Locate the cell with the specified text and output its (X, Y) center coordinate. 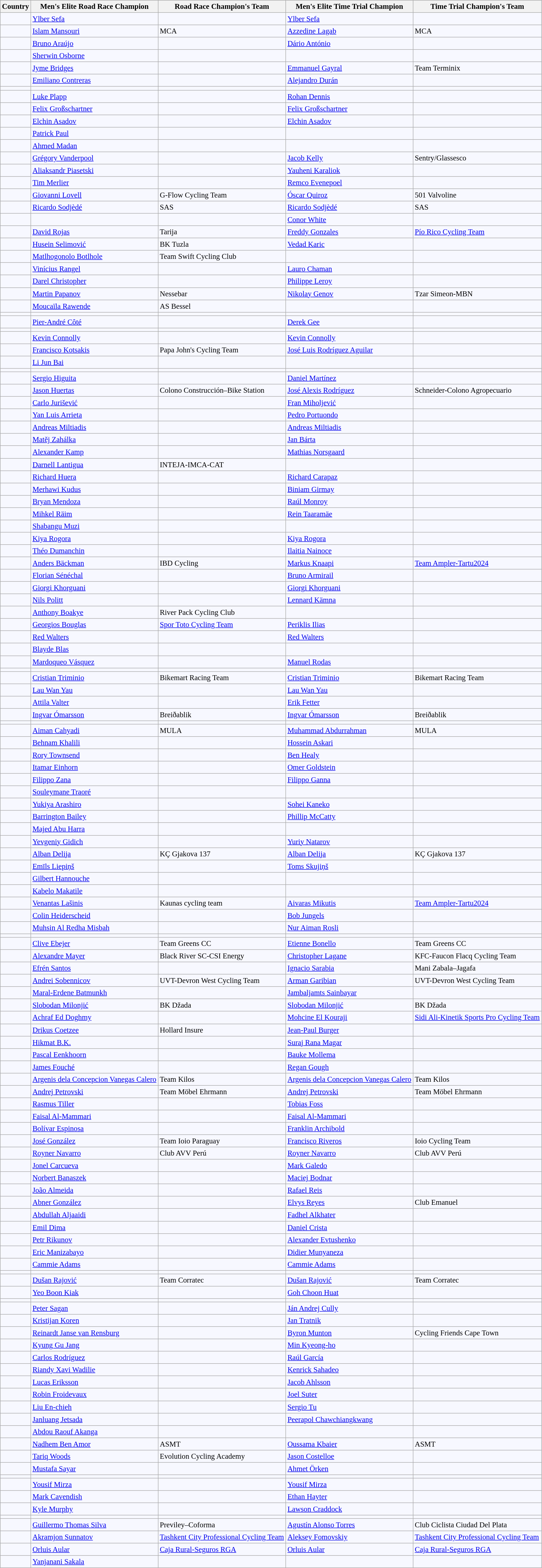
Erik Fetter (349, 702)
Kabelo Makatile (94, 891)
Pío Rico Cycling Team (477, 232)
Byron Munton (349, 1333)
Muhsin Al Redha Misbah (94, 928)
Husein Selimović (94, 244)
Team Ioio Paraguay (222, 1141)
BK Tuzla (222, 244)
Mardoqueo Vásquez (94, 662)
Kyle Murphy (94, 1509)
José Alexis Rodríguez (349, 390)
Fran Miholjević (349, 403)
Periklis Ilias (349, 625)
Sentry/Glassesco (477, 158)
Omer Goldstein (349, 767)
Andrei Sobennicov (94, 981)
Oussama Kbaier (349, 1444)
IBD Cycling (222, 563)
João Almeida (94, 1190)
Reinardt Janse van Rensburg (94, 1333)
Abner González (94, 1202)
Merhawi Kudus (94, 489)
Martin Papanov (94, 294)
Spor Toto Cycling Team (222, 625)
Colono Construcción–Bike Station (222, 390)
Nadhem Ben Amor (94, 1444)
Sergio Higuita (94, 378)
Suraj Rana Magar (349, 1042)
G-Flow Cycling Team (222, 195)
Joel Suter (349, 1395)
Goh Choon Huat (349, 1292)
Regan Gough (349, 1067)
Jason Costelloe (349, 1456)
Sohei Kaneko (349, 805)
Richard Carapaz (349, 477)
Shabangu Muzi (94, 526)
Phillip McCatty (349, 817)
Rasmus Tiller (94, 1104)
Daniel Crista (349, 1227)
Robin Froidevaux (94, 1395)
Matlhogonolo Botlhole (94, 257)
Drikus Coetzee (94, 1030)
Yevgeniy Gidich (94, 842)
Jason Huertas (94, 390)
Lawson Craddock (349, 1509)
Guillermo Thomas Silva (94, 1525)
Théo Dumanchin (94, 551)
Ignacio Sarabia (349, 968)
Ahmet Örken (349, 1469)
Venantas Lašinis (94, 903)
Aleksey Fomovskiy (349, 1537)
Bruno Araújo (94, 44)
Yan Luis Arrieta (94, 415)
Hollard Insure (222, 1030)
Hikmat B.K. (94, 1042)
Grégory Vanderpool (94, 158)
Yukiya Arashiro (94, 805)
Alexander Evtushenko (349, 1240)
Muhammad Abdurrahman (349, 730)
Majed Abu Harra (94, 829)
Jacob Ahlsson (349, 1382)
Luke Plapp (94, 96)
Giovanni Lovell (94, 195)
Franklin Archibold (349, 1129)
Peerapol Chawchiangkwang (349, 1419)
Kristijan Koren (94, 1321)
Aiman Cahyadi (94, 730)
Derek Gee (349, 322)
Cycling Friends Cape Town (477, 1333)
Liu En-chieh (94, 1407)
Christopher Lagane (349, 956)
Alexander Kamp (94, 452)
Richard Huera (94, 477)
Tariq Woods (94, 1456)
Markus Knaapi (349, 563)
Riandy Xavi Wadilie (94, 1370)
Arman Garibian (349, 981)
Mustafa Sayar (94, 1469)
Behnam Khalili (94, 743)
Peter Sagan (94, 1308)
Jan Bárta (349, 440)
Min Kyeong-ho (349, 1345)
Road Race Champion's Team (222, 7)
Clive Ebejer (94, 944)
Ján Andrej Cully (349, 1308)
Pascal Eenkhoorn (94, 1055)
Darnell Lantigua (94, 465)
Anders Bäckman (94, 563)
INTEJA-IMCA-CAT (222, 465)
Rafael Reis (349, 1190)
Yauheni Karaliok (349, 170)
Rory Townsend (94, 755)
Souleymane Traoré (94, 792)
Pier-André Côté (94, 322)
Maral-Erdene Batmunkh (94, 993)
Schneider-Colono Agropecuario (477, 390)
James Fouché (94, 1067)
José Luis Rodríguez Aguilar (349, 350)
Jambaljamts Sainbayar (349, 993)
Country (16, 7)
Janluang Jetsada (94, 1419)
Yeo Boon Kiak (94, 1292)
Islam Mansouri (94, 31)
Mark Cavendish (94, 1497)
Francisco Riveros (349, 1141)
Jean-Paul Burger (349, 1030)
Patrick Paul (94, 133)
Maciej Bodnar (349, 1178)
Nessebar (222, 294)
Lennard Kämna (349, 600)
Lauro Chaman (349, 269)
Hossein Askari (349, 743)
Fadhel Alkhater (349, 1215)
Kaunas cycling team (222, 903)
Bolívar Espinosa (94, 1129)
Florian Sénéchal (94, 575)
Bruno Armirail (349, 575)
Raúl García (349, 1358)
Mihkel Räim (94, 514)
Conor White (349, 220)
Sidi Ali-Kinetik Sports Pro Cycling Team (477, 1018)
Previley–Coforma (222, 1525)
Moucaïla Rawende (94, 306)
Darel Christopher (94, 282)
Ioio Cycling Team (477, 1141)
Akramjon Sunnatov (94, 1537)
Ethan Hayter (349, 1497)
Manuel Rodas (349, 662)
David Rojas (94, 232)
Itamar Einhorn (94, 767)
Men's Elite Road Race Champion (94, 7)
Bryan Mendoza (94, 501)
Francisco Kotsakis (94, 350)
Biniam Girmay (349, 489)
Georgios Bouglas (94, 625)
Alexandre Mayer (94, 956)
Club Emanuel (477, 1202)
Lucas Eriksson (94, 1382)
Alejandro Durán (349, 80)
Blayde Blas (94, 650)
Óscar Quiroz (349, 195)
Abdou Raouf Akanga (94, 1432)
Ben Healy (349, 755)
Li Jun Bai (94, 362)
Tzar Simeon-MBN (477, 294)
Papa John's Cycling Team (222, 350)
Etienne Bonello (349, 944)
Tarija (222, 232)
Efrén Santos (94, 968)
Vinícius Rangel (94, 269)
Azzedine Lagab (349, 31)
Black River SC-CSI Energy (222, 956)
Freddy Gonzales (349, 232)
Petr Rikunov (94, 1240)
Emiliano Contreras (94, 80)
Bob Jungels (349, 915)
Anthony Boakye (94, 613)
Tobias Foss (349, 1104)
Achraf Ed Doghmy (94, 1018)
Kyung Gu Jang (94, 1345)
Men's Elite Time Trial Champion (349, 7)
AS Bessel (222, 306)
Kenrick Sahadeo (349, 1370)
Club Ciclista Ciudad Del Plata (477, 1525)
Mathias Norsgaard (349, 452)
Matěj Zahálka (94, 440)
Gilbert Hannouche (94, 878)
Mark Galedo (349, 1166)
Mohcine El Kouraji (349, 1018)
Didier Munyaneza (349, 1252)
Elvys Reyes (349, 1202)
Agustín Alonso Torres (349, 1525)
Norbert Banaszek (94, 1178)
Nils Politt (94, 600)
Emmanuel Gayral (349, 68)
Sergio Tu (349, 1407)
Jacob Kelly (349, 158)
Eric Manizabayo (94, 1252)
Carlo Jurišević (94, 403)
Ilaitia Nainoce (349, 551)
Bauke Mollema (349, 1055)
KFC-Faucon Flacq Cycling Team (477, 956)
Filippo Zana (94, 780)
Aliaksandr Piasetski (94, 170)
Filippo Ganna (349, 780)
501 Valvoline (477, 195)
Abdullah Aljaaidi (94, 1215)
Raúl Monroy (349, 501)
Attila Valter (94, 702)
Colin Heiderscheid (94, 915)
Barrington Bailey (94, 817)
Rein Taaramäe (349, 514)
Aivaras Mikutis (349, 903)
Tim Merlier (94, 183)
Sherwin Osborne (94, 56)
Jan Tratnik (349, 1321)
Nur Aiman Rosli (349, 928)
Jonel Carcueva (94, 1166)
Yuriy Natarov (349, 842)
Vedad Karic (349, 244)
Emīls Liepiņš (94, 866)
River Pack Cycling Club (222, 613)
José González (94, 1141)
Daniel Martínez (349, 378)
Jyme Bridges (94, 68)
Mani Zabala–Jagafa (477, 968)
Pedro Portuondo (349, 415)
Philippe Leroy (349, 282)
Nikolay Genov (349, 294)
Carlos Rodríguez (94, 1358)
Remco Evenepoel (349, 183)
Evolution Cycling Academy (222, 1456)
Team Swift Cycling Club (222, 257)
Rohan Dennis (349, 96)
Emil Dima (94, 1227)
Dário António (349, 44)
Toms Skujiņš (349, 866)
Team Terminix (477, 68)
Time Trial Champion's Team (477, 7)
Ahmed Madan (94, 146)
